Identify which cell holds the provided text, then report its (x, y) central coordinate. 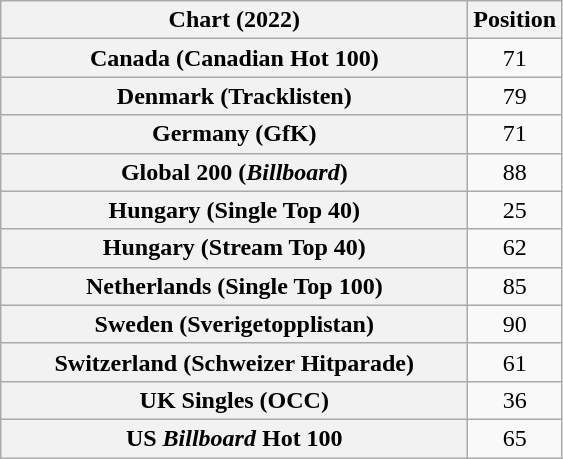
79 (515, 96)
61 (515, 362)
Position (515, 20)
US Billboard Hot 100 (234, 438)
Netherlands (Single Top 100) (234, 286)
Sweden (Sverigetopplistan) (234, 324)
UK Singles (OCC) (234, 400)
Denmark (Tracklisten) (234, 96)
65 (515, 438)
25 (515, 210)
Hungary (Stream Top 40) (234, 248)
Germany (GfK) (234, 134)
Chart (2022) (234, 20)
Switzerland (Schweizer Hitparade) (234, 362)
Hungary (Single Top 40) (234, 210)
62 (515, 248)
88 (515, 172)
90 (515, 324)
Canada (Canadian Hot 100) (234, 58)
36 (515, 400)
Global 200 (Billboard) (234, 172)
85 (515, 286)
